Provide the (X, Y) coordinate of the cell's center where the given text is located.  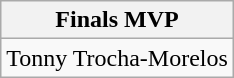
Tonny Trocha-Morelos (118, 58)
Finals MVP (118, 20)
